Provide the [x, y] coordinate of the cell's center where the given text is located.  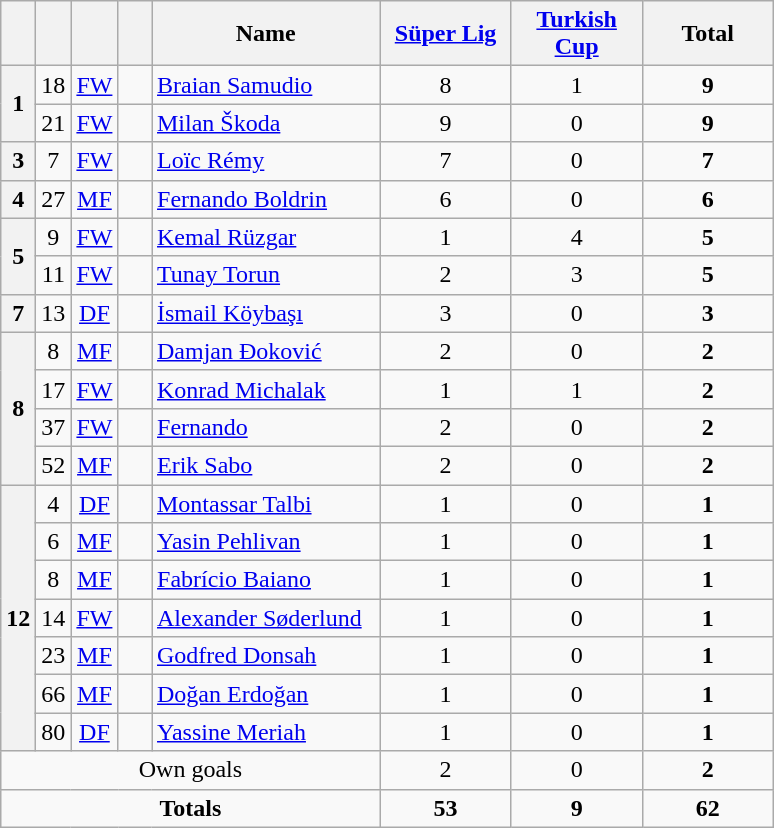
Godfred Donsah [266, 656]
62 [708, 808]
11 [54, 275]
Süper Lig [446, 34]
Fabrício Baiano [266, 580]
12 [18, 617]
Erik Sabo [266, 465]
21 [54, 123]
Damjan Đoković [266, 351]
Milan Škoda [266, 123]
Doğan Erdoğan [266, 694]
17 [54, 389]
Braian Samudio [266, 85]
Name [266, 34]
13 [54, 313]
27 [54, 199]
Montassar Talbi [266, 503]
80 [54, 732]
İsmail Köybaşı [266, 313]
Totals [190, 808]
Total [708, 34]
Alexander Søderlund [266, 618]
14 [54, 618]
18 [54, 85]
52 [54, 465]
Turkish Cup [576, 34]
Fernando Boldrin [266, 199]
Own goals [190, 770]
66 [54, 694]
23 [54, 656]
Kemal Rüzgar [266, 237]
Tunay Torun [266, 275]
Yassine Meriah [266, 732]
Loïc Rémy [266, 161]
37 [54, 427]
Fernando [266, 427]
Konrad Michalak [266, 389]
Yasin Pehlivan [266, 542]
53 [446, 808]
